From the cell containing the given text, extract its center point as [x, y] coordinate. 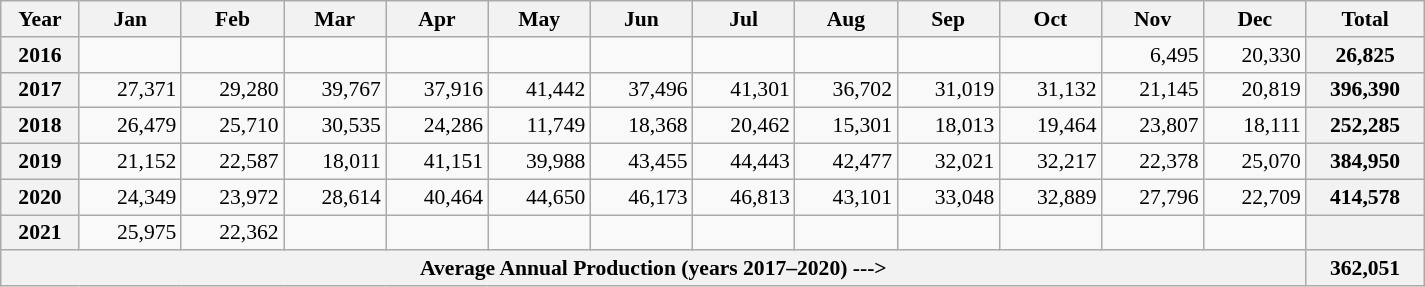
37,916 [437, 90]
44,443 [744, 162]
Jun [641, 19]
46,173 [641, 197]
Aug [846, 19]
46,813 [744, 197]
43,455 [641, 162]
24,349 [130, 197]
Sep [948, 19]
32,021 [948, 162]
22,378 [1152, 162]
25,070 [1255, 162]
Apr [437, 19]
Nov [1152, 19]
Year [40, 19]
31,019 [948, 90]
396,390 [1365, 90]
40,464 [437, 197]
21,152 [130, 162]
Mar [335, 19]
30,535 [335, 126]
18,013 [948, 126]
Oct [1050, 19]
44,650 [539, 197]
29,280 [232, 90]
25,975 [130, 233]
2020 [40, 197]
23,807 [1152, 126]
24,286 [437, 126]
252,285 [1365, 126]
2019 [40, 162]
23,972 [232, 197]
2016 [40, 55]
6,495 [1152, 55]
22,587 [232, 162]
Jul [744, 19]
Average Annual Production (years 2017–2020) ---> [654, 269]
15,301 [846, 126]
28,614 [335, 197]
39,767 [335, 90]
Dec [1255, 19]
25,710 [232, 126]
Jan [130, 19]
32,217 [1050, 162]
2021 [40, 233]
26,825 [1365, 55]
20,462 [744, 126]
33,048 [948, 197]
22,709 [1255, 197]
41,442 [539, 90]
18,111 [1255, 126]
26,479 [130, 126]
384,950 [1365, 162]
362,051 [1365, 269]
41,151 [437, 162]
31,132 [1050, 90]
18,011 [335, 162]
2017 [40, 90]
41,301 [744, 90]
27,371 [130, 90]
May [539, 19]
42,477 [846, 162]
43,101 [846, 197]
11,749 [539, 126]
414,578 [1365, 197]
32,889 [1050, 197]
20,819 [1255, 90]
21,145 [1152, 90]
27,796 [1152, 197]
Feb [232, 19]
18,368 [641, 126]
37,496 [641, 90]
Total [1365, 19]
36,702 [846, 90]
20,330 [1255, 55]
2018 [40, 126]
22,362 [232, 233]
19,464 [1050, 126]
39,988 [539, 162]
